Provide the [X, Y] coordinate of the cell's center where the given text is located.  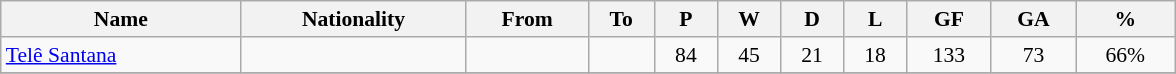
GF [950, 19]
73 [1034, 55]
84 [686, 55]
% [1126, 19]
Name [121, 19]
GA [1034, 19]
66% [1126, 55]
45 [748, 55]
W [748, 19]
To [621, 19]
P [686, 19]
133 [950, 55]
L [876, 19]
D [812, 19]
18 [876, 55]
Telê Santana [121, 55]
21 [812, 55]
From [527, 19]
Nationality [354, 19]
